From the cell containing the given text, extract its center point as (x, y) coordinate. 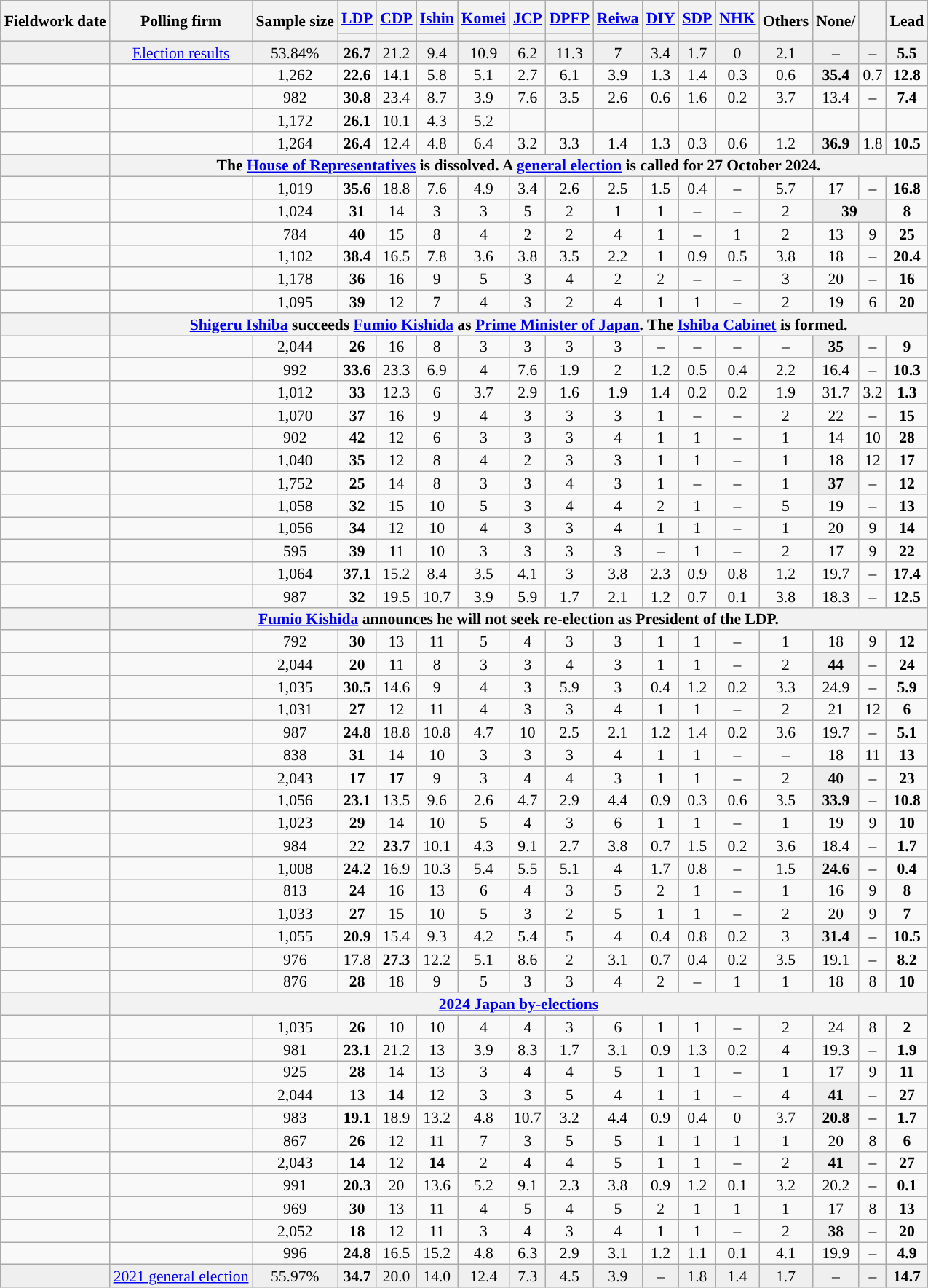
Sample size (296, 20)
1,264 (296, 143)
33.9 (836, 799)
Others (786, 20)
20.4 (907, 256)
12.3 (396, 392)
35.4 (836, 74)
1,012 (296, 392)
12.2 (437, 958)
None/ (836, 20)
33.6 (357, 370)
19.9 (836, 1254)
18.3 (836, 596)
8.4 (437, 574)
34 (357, 529)
4.2 (483, 936)
37.1 (357, 574)
24.9 (836, 687)
19.3 (836, 1050)
784 (296, 233)
10.9 (483, 52)
26.1 (357, 121)
CDP (396, 17)
38 (836, 1230)
23.7 (396, 846)
1,008 (296, 868)
18.4 (836, 846)
813 (296, 891)
984 (296, 846)
19.5 (396, 596)
SDP (697, 17)
30.8 (357, 98)
26.4 (357, 143)
18.9 (396, 1117)
13.6 (437, 1185)
1,102 (296, 256)
31.7 (836, 392)
1,033 (296, 913)
7.8 (437, 256)
11.3 (569, 52)
20.3 (357, 1185)
595 (296, 550)
33 (357, 392)
Polling firm (181, 20)
20.2 (836, 1185)
2021 general election (181, 1276)
6.4 (483, 143)
14.7 (907, 1276)
15.4 (396, 936)
27.3 (396, 958)
JCP (528, 17)
969 (296, 1209)
982 (296, 98)
925 (296, 1072)
14.6 (396, 687)
17.8 (357, 958)
13.5 (396, 799)
1,752 (296, 483)
55.97% (296, 1276)
991 (296, 1185)
6.2 (528, 52)
53.84% (296, 52)
13.4 (836, 98)
Election results (181, 52)
20.9 (357, 936)
6.1 (569, 74)
Fumio Kishida announces he will not seek re-election as President of the LDP. (519, 619)
44 (836, 664)
792 (296, 642)
Reiwa (618, 17)
LDP (357, 17)
1,024 (296, 211)
Komei (483, 17)
NHK (737, 17)
7.4 (907, 98)
5.7 (786, 188)
20.8 (836, 1117)
1,070 (296, 415)
8.6 (528, 958)
1,040 (296, 460)
30.5 (357, 687)
Ishin (437, 17)
5.8 (437, 74)
DPFP (569, 17)
23.4 (396, 98)
1,064 (296, 574)
Lead (907, 20)
1,023 (296, 823)
1,172 (296, 121)
992 (296, 370)
Shigeru Ishiba succeeds Fumio Kishida as Prime Minister of Japan. The Ishiba Cabinet is formed. (519, 325)
29 (357, 823)
976 (296, 958)
14.0 (437, 1276)
31.4 (836, 936)
22.6 (357, 74)
24.2 (357, 868)
1.1 (697, 1254)
17.4 (907, 574)
12.5 (907, 596)
7.3 (528, 1276)
Fieldwork date (55, 20)
26.7 (357, 52)
1,095 (296, 301)
8.3 (528, 1050)
38.4 (357, 256)
36.9 (836, 143)
2024 Japan by-elections (519, 1005)
902 (296, 437)
1,178 (296, 280)
1,019 (296, 188)
21 (836, 709)
838 (296, 754)
16.4 (836, 370)
9.3 (437, 936)
1,262 (296, 74)
6.3 (528, 1254)
2,052 (296, 1230)
12.8 (907, 74)
876 (296, 981)
1,031 (296, 709)
8.7 (437, 98)
981 (296, 1050)
6.9 (437, 370)
23.3 (396, 370)
14.1 (396, 74)
24.6 (836, 868)
The House of Representatives is dissolved. A general election is called for 27 October 2024. (519, 166)
20.0 (396, 1276)
1,055 (296, 936)
35.6 (357, 188)
13.2 (437, 1117)
1,058 (296, 505)
DIY (661, 17)
23 (907, 778)
9.4 (437, 52)
16.9 (396, 868)
983 (296, 1117)
34.7 (357, 1276)
16.8 (907, 188)
4.5 (569, 1276)
867 (296, 1140)
36 (357, 280)
9.6 (437, 799)
42 (357, 437)
996 (296, 1254)
8.2 (907, 958)
